Detect which cell encompasses the target text, then output its [X, Y] center coordinate. 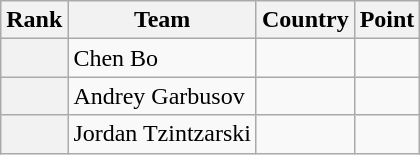
Rank [34, 20]
Team [162, 20]
Country [305, 20]
Andrey Garbusov [162, 96]
Jordan Tzintzarski [162, 134]
Chen Bo [162, 58]
Point [387, 20]
